Detect which cell encompasses the target text, then output its [X, Y] center coordinate. 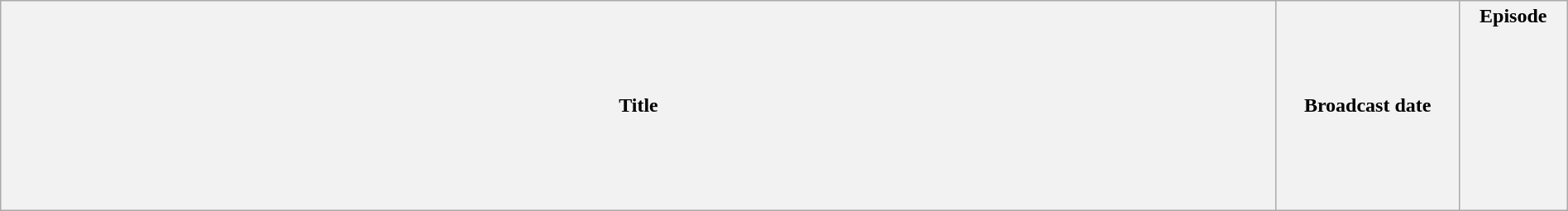
Title [638, 106]
Episode [1513, 106]
Broadcast date [1368, 106]
